Scan for the cell matching the given text and deliver its (x, y) coordinate at center. 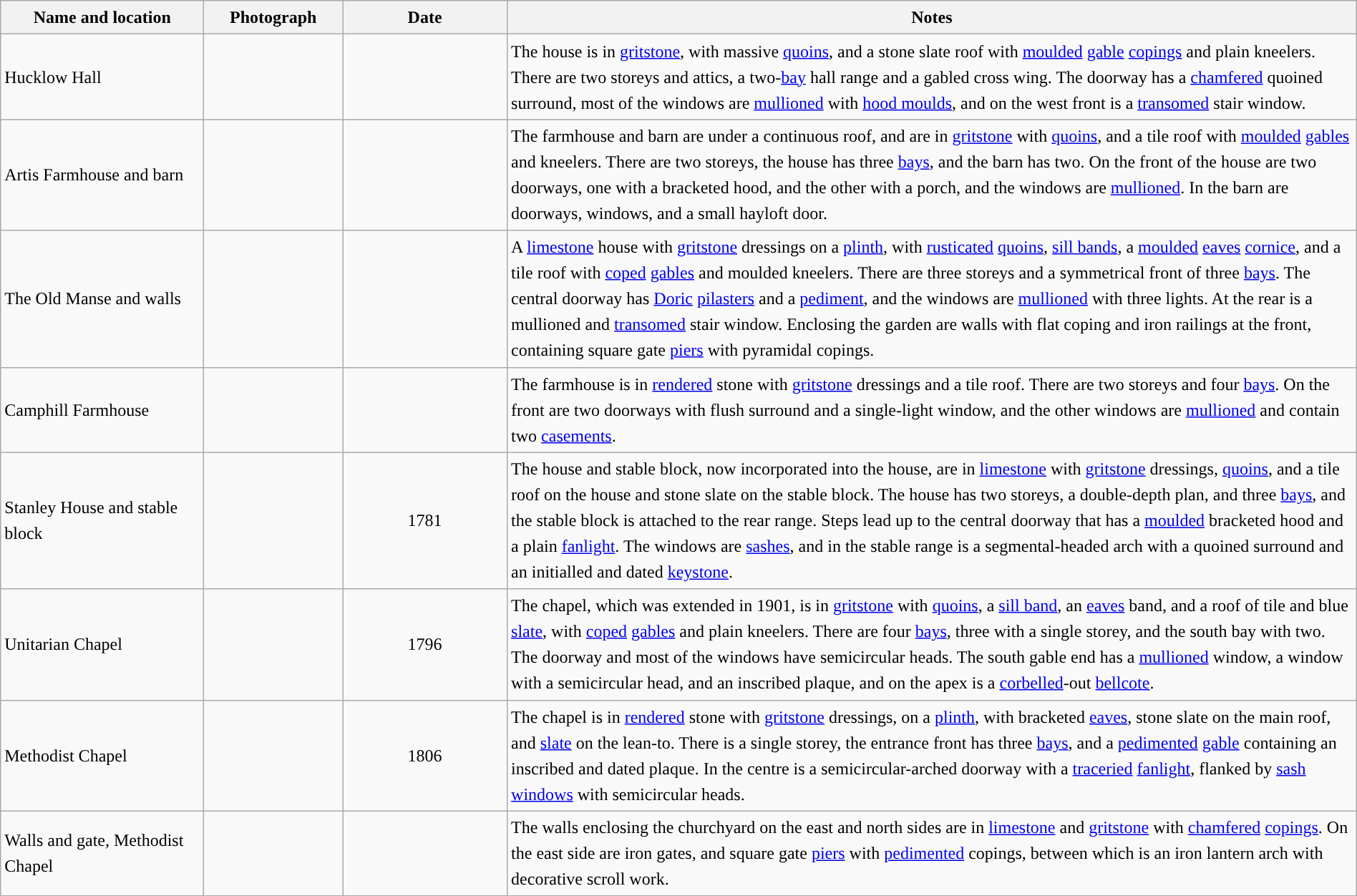
Name and location (102, 17)
Unitarian Chapel (102, 644)
Notes (932, 17)
1781 (425, 521)
Camphill Farmhouse (102, 409)
1796 (425, 644)
Walls and gate, Methodist Chapel (102, 853)
1806 (425, 756)
Methodist Chapel (102, 756)
The Old Manse and walls (102, 299)
Artis Farmhouse and barn (102, 175)
Stanley House and stable block (102, 521)
Date (425, 17)
Hucklow Hall (102, 77)
Photograph (273, 17)
